Return [x, y] of the center of cell containing provided text 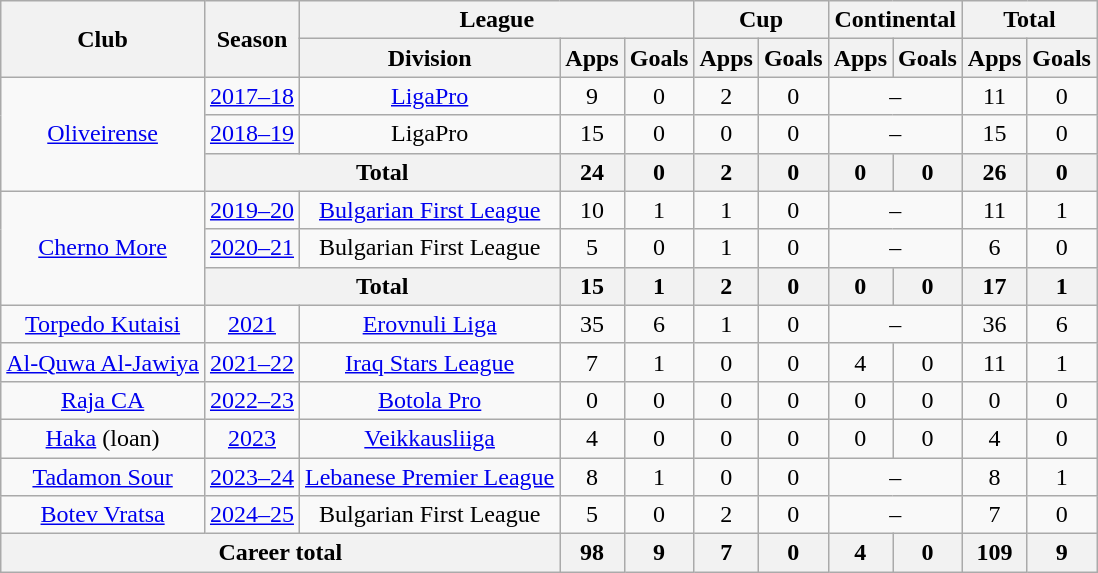
Cup [761, 20]
Career total [280, 553]
Veikkausliiga [430, 438]
2018–19 [252, 134]
2023 [252, 438]
Al-Quwa Al-Jawiya [103, 362]
Torpedo Kutaisi [103, 324]
109 [994, 553]
17 [994, 286]
2021 [252, 324]
2019–20 [252, 210]
2020–21 [252, 248]
Lebanese Premier League [430, 477]
2017–18 [252, 96]
Continental [895, 20]
10 [592, 210]
Botev Vratsa [103, 515]
Season [252, 39]
Botola Pro [430, 400]
League [497, 20]
Iraq Stars League [430, 362]
2023–24 [252, 477]
2021–22 [252, 362]
2022–23 [252, 400]
Haka (loan) [103, 438]
Erovnuli Liga [430, 324]
35 [592, 324]
36 [994, 324]
2024–25 [252, 515]
Cherno More [103, 248]
Raja CA [103, 400]
26 [994, 172]
24 [592, 172]
Division [430, 58]
98 [592, 553]
Club [103, 39]
Tadamon Sour [103, 477]
Oliveirense [103, 134]
